Provide the (X, Y) coordinate of the cell's center where the given text is located.  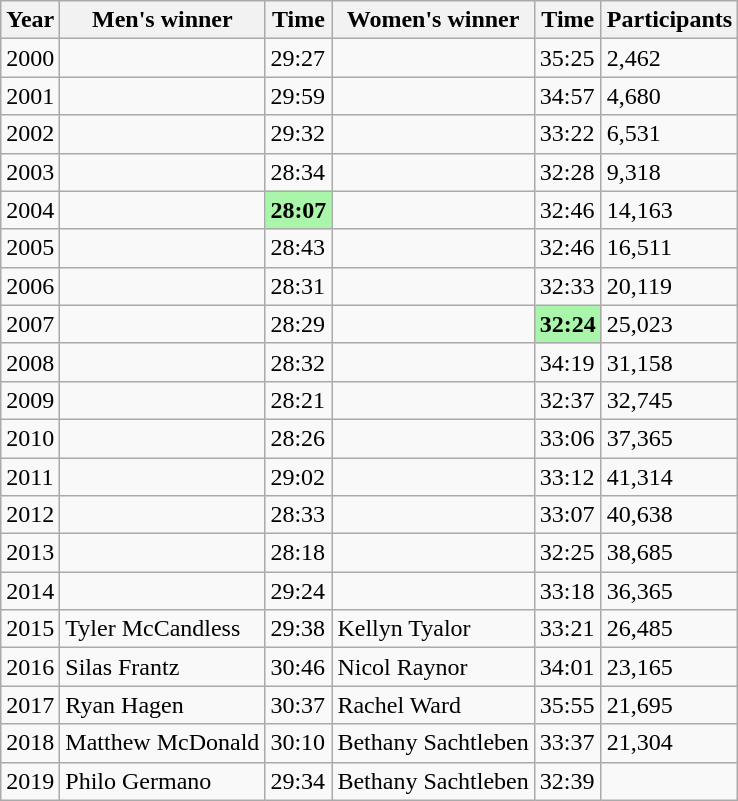
32:28 (568, 172)
2014 (30, 591)
32:37 (568, 400)
33:21 (568, 629)
33:18 (568, 591)
2005 (30, 248)
2000 (30, 58)
34:57 (568, 96)
33:12 (568, 477)
2017 (30, 705)
29:34 (298, 781)
28:07 (298, 210)
34:01 (568, 667)
2002 (30, 134)
28:18 (298, 553)
Philo Germano (162, 781)
33:37 (568, 743)
25,023 (669, 324)
2006 (30, 286)
32:24 (568, 324)
Women's winner (433, 20)
14,163 (669, 210)
9,318 (669, 172)
41,314 (669, 477)
29:27 (298, 58)
29:24 (298, 591)
29:32 (298, 134)
29:02 (298, 477)
16,511 (669, 248)
21,304 (669, 743)
33:22 (568, 134)
28:26 (298, 438)
2010 (30, 438)
32:25 (568, 553)
Year (30, 20)
29:38 (298, 629)
36,365 (669, 591)
2018 (30, 743)
31,158 (669, 362)
2007 (30, 324)
2019 (30, 781)
Nicol Raynor (433, 667)
2003 (30, 172)
38,685 (669, 553)
30:37 (298, 705)
32:33 (568, 286)
33:06 (568, 438)
Rachel Ward (433, 705)
28:32 (298, 362)
2,462 (669, 58)
Men's winner (162, 20)
32,745 (669, 400)
32:39 (568, 781)
Matthew McDonald (162, 743)
40,638 (669, 515)
28:43 (298, 248)
2016 (30, 667)
28:21 (298, 400)
30:46 (298, 667)
2011 (30, 477)
2013 (30, 553)
30:10 (298, 743)
29:59 (298, 96)
21,695 (669, 705)
33:07 (568, 515)
4,680 (669, 96)
23,165 (669, 667)
28:31 (298, 286)
26,485 (669, 629)
37,365 (669, 438)
28:34 (298, 172)
Participants (669, 20)
Ryan Hagen (162, 705)
Kellyn Tyalor (433, 629)
2004 (30, 210)
2012 (30, 515)
34:19 (568, 362)
28:29 (298, 324)
28:33 (298, 515)
35:55 (568, 705)
2001 (30, 96)
6,531 (669, 134)
20,119 (669, 286)
35:25 (568, 58)
Silas Frantz (162, 667)
2008 (30, 362)
2009 (30, 400)
Tyler McCandless (162, 629)
2015 (30, 629)
